Scan for the cell matching the given text and deliver its (X, Y) coordinate at center. 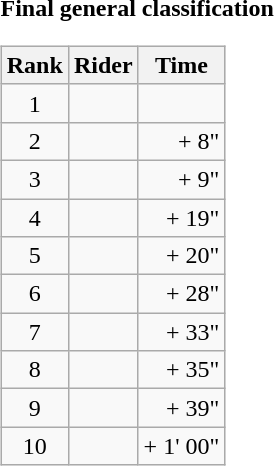
5 (34, 256)
Rank (34, 65)
+ 35" (182, 370)
10 (34, 446)
3 (34, 179)
1 (34, 103)
+ 33" (182, 332)
Time (182, 65)
+ 19" (182, 217)
6 (34, 294)
2 (34, 141)
+ 1' 00" (182, 446)
7 (34, 332)
4 (34, 217)
+ 9" (182, 179)
+ 28" (182, 294)
8 (34, 370)
9 (34, 408)
+ 39" (182, 408)
Rider (103, 65)
+ 20" (182, 256)
+ 8" (182, 141)
